Output the (x, y) coordinate of the center of the cell containing the given text.  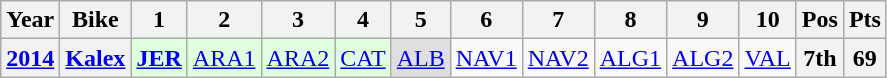
CAT (363, 58)
NAV1 (486, 58)
8 (630, 20)
3 (298, 20)
Kalex (96, 58)
1 (159, 20)
ARA2 (298, 58)
2 (224, 20)
2014 (30, 58)
7th (820, 58)
4 (363, 20)
Year (30, 20)
ARA1 (224, 58)
9 (703, 20)
69 (864, 58)
7 (558, 20)
5 (420, 20)
6 (486, 20)
Bike (96, 20)
ALG2 (703, 58)
ALG1 (630, 58)
Pos (820, 20)
NAV2 (558, 58)
VAL (768, 58)
JER (159, 58)
Pts (864, 20)
10 (768, 20)
ALB (420, 58)
